Return (x, y) of the center of cell containing provided text 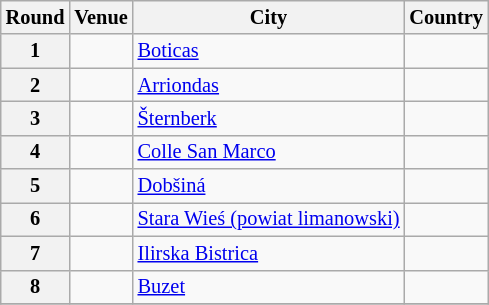
Venue (100, 17)
Arriondas (269, 85)
7 (36, 253)
Dobšiná (269, 186)
6 (36, 219)
4 (36, 152)
2 (36, 85)
Colle San Marco (269, 152)
Boticas (269, 51)
Ilirska Bistrica (269, 253)
Stara Wieś (powiat limanowski) (269, 219)
Šternberk (269, 118)
3 (36, 118)
City (269, 17)
8 (36, 287)
5 (36, 186)
Round (36, 17)
Country (446, 17)
1 (36, 51)
Buzet (269, 287)
